Pinpoint the cell where the given text exists, returning its [x, y] midpoint coordinate. 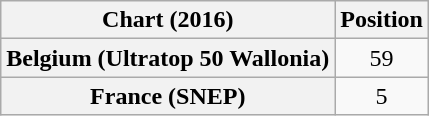
Chart (2016) [168, 20]
Position [382, 20]
59 [382, 58]
5 [382, 96]
France (SNEP) [168, 96]
Belgium (Ultratop 50 Wallonia) [168, 58]
